Capture the cell that displays the provided text and extract its (x, y) central coordinate. 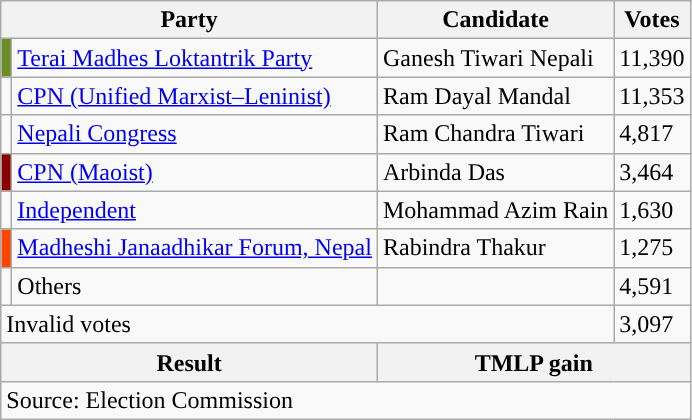
Terai Madhes Loktantrik Party (195, 58)
4,591 (652, 286)
Result (190, 362)
Madheshi Janaadhikar Forum, Nepal (195, 248)
11,390 (652, 58)
4,817 (652, 134)
Votes (652, 20)
Ram Chandra Tiwari (495, 134)
3,464 (652, 172)
Arbinda Das (495, 172)
Party (190, 20)
Candidate (495, 20)
Source: Election Commission (346, 400)
Ram Dayal Mandal (495, 96)
CPN (Maoist) (195, 172)
Mohammad Azim Rain (495, 210)
1,275 (652, 248)
11,353 (652, 96)
TMLP gain (534, 362)
3,097 (652, 324)
Others (195, 286)
Ganesh Tiwari Nepali (495, 58)
CPN (Unified Marxist–Leninist) (195, 96)
Rabindra Thakur (495, 248)
1,630 (652, 210)
Invalid votes (308, 324)
Independent (195, 210)
Nepali Congress (195, 134)
